Provide the (x, y) coordinate of the cell's center where the given text is located.  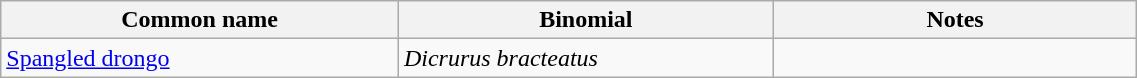
Binomial (586, 20)
Spangled drongo (200, 58)
Notes (955, 20)
Common name (200, 20)
Dicrurus bracteatus (586, 58)
